Scan for the cell matching the given text and deliver its (x, y) coordinate at center. 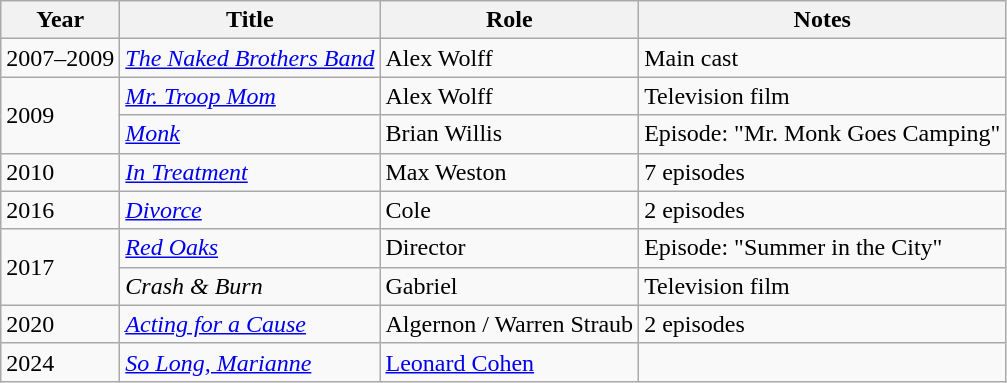
Max Weston (510, 172)
Episode: "Mr. Monk Goes Camping" (822, 134)
Leonard Cohen (510, 362)
Divorce (250, 210)
Title (250, 20)
Mr. Troop Mom (250, 96)
2020 (60, 324)
The Naked Brothers Band (250, 58)
2007–2009 (60, 58)
2010 (60, 172)
Episode: "Summer in the City" (822, 248)
So Long, Marianne (250, 362)
Gabriel (510, 286)
Role (510, 20)
2009 (60, 115)
Acting for a Cause (250, 324)
Algernon / Warren Straub (510, 324)
2016 (60, 210)
2017 (60, 267)
Crash & Burn (250, 286)
2024 (60, 362)
In Treatment (250, 172)
7 episodes (822, 172)
Director (510, 248)
Brian Willis (510, 134)
Cole (510, 210)
Notes (822, 20)
Monk (250, 134)
Red Oaks (250, 248)
Main cast (822, 58)
Year (60, 20)
